Search for the cell housing the specified text and yield its (X, Y) center coordinate. 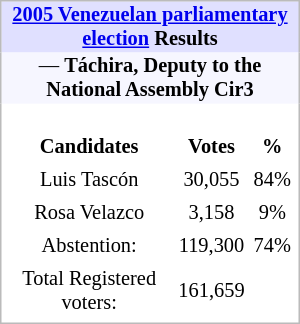
% (272, 146)
119,300 (212, 246)
— Táchira, Deputy to the National Assembly Cir3 (150, 78)
30,055 (212, 180)
Votes (212, 146)
161,659 (212, 290)
Abstention: (88, 246)
Candidates Votes % Luis Tascón 30,055 84% Rosa Velazco 3,158 9% Abstention: 119,300 74% Total Registered voters: 161,659 (150, 214)
Luis Tascón (88, 180)
9% (272, 212)
Total Registered voters: (88, 290)
74% (272, 246)
Rosa Velazco (88, 212)
84% (272, 180)
Candidates (88, 146)
2005 Venezuelan parliamentary election Results (150, 27)
3,158 (212, 212)
